For the text-containing cell, return its midpoint in [x, y] coordinate format. 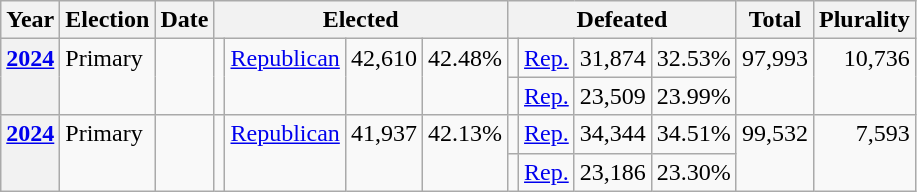
Elected [361, 20]
Election [108, 20]
Total [774, 20]
42.48% [464, 77]
23,186 [612, 172]
Date [184, 20]
42.13% [464, 153]
34.51% [694, 134]
97,993 [774, 77]
32.53% [694, 58]
Year [30, 20]
41,937 [384, 153]
10,736 [864, 77]
34,344 [612, 134]
31,874 [612, 58]
42,610 [384, 77]
23.30% [694, 172]
Defeated [622, 20]
23.99% [694, 96]
23,509 [612, 96]
99,532 [774, 153]
7,593 [864, 153]
Plurality [864, 20]
